Find where the given text appears and provide that cell's center as (X, Y) coordinate. 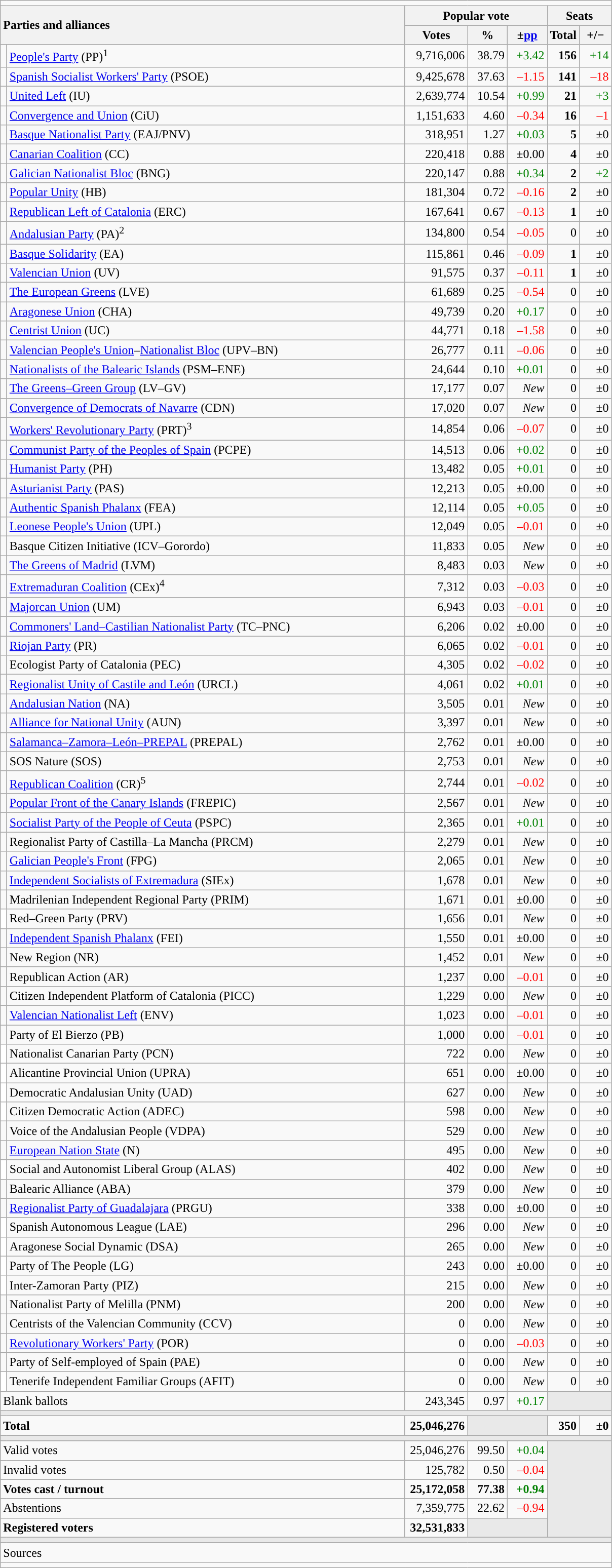
2,753 (436, 761)
3,397 (436, 723)
New Region (NR) (206, 957)
7,312 (436, 586)
49,739 (436, 311)
Registered voters (203, 1527)
–0.11 (527, 273)
Valid votes (203, 1451)
167,641 (436, 212)
–0.09 (527, 254)
Citizen Democratic Action (ADEC) (206, 1112)
2,065 (436, 861)
0.10 (487, 369)
Riojan Party (PR) (206, 646)
Republican Action (AR) (206, 976)
379 (436, 1189)
3,505 (436, 703)
Balearic Alliance (ABA) (206, 1189)
+3 (596, 96)
Sources (306, 1552)
Nationalist Canarian Party (PCN) (206, 1054)
17,020 (436, 408)
Workers' Revolutionary Party (PRT)3 (206, 428)
Popular Front of the Canary Islands (FREPIC) (206, 803)
Nationalist Party of Melilla (PNM) (206, 1304)
Ecologist Party of Catalonia (PEC) (206, 665)
+0.02 (527, 450)
26,777 (436, 350)
–0.06 (527, 350)
722 (436, 1054)
0.20 (487, 311)
296 (436, 1227)
2,365 (436, 822)
+0.04 (527, 1451)
Majorcan Union (UM) (206, 607)
16 (563, 115)
Regionalist Party of Castilla–La Mancha (PRCM) (206, 842)
2,279 (436, 842)
Abstentions (203, 1508)
Authentic Spanish Phalanx (FEA) (206, 507)
1.27 (487, 135)
Galician Nationalist Bloc (BNG) (206, 173)
25,172,058 (436, 1489)
1,452 (436, 957)
91,575 (436, 273)
Seats (580, 16)
–0.94 (527, 1508)
17,177 (436, 388)
Republican Left of Catalonia (ERC) (206, 212)
European Nation State (N) (206, 1150)
Regionalist Unity of Castile and León (URCL) (206, 684)
Popular vote (476, 16)
–0.07 (527, 428)
Spanish Socialist Workers' Party (PSOE) (206, 76)
Spanish Autonomous League (LAE) (206, 1227)
350 (563, 1426)
Red–Green Party (PRV) (206, 919)
Centrists of the Valencian Community (CCV) (206, 1323)
22.62 (487, 1508)
–1.58 (527, 331)
+0.94 (527, 1489)
Basque Nationalist Party (EAJ/PNV) (206, 135)
Voice of the Andalusian People (VDPA) (206, 1131)
0.37 (487, 273)
1,237 (436, 976)
0.54 (487, 233)
2,744 (436, 782)
±pp (527, 35)
Valencian Nationalist Left (ENV) (206, 1015)
181,304 (436, 192)
–1.15 (527, 76)
+0.03 (527, 135)
12,213 (436, 488)
+14 (596, 56)
% (487, 35)
4.60 (487, 115)
Parties and alliances (203, 25)
0.67 (487, 212)
9,716,006 (436, 56)
Basque Citizen Initiative (ICV–Gorordo) (206, 546)
402 (436, 1169)
14,854 (436, 428)
–0.04 (527, 1470)
People's Party (PP)1 (206, 56)
Democratic Andalusian Unity (UAD) (206, 1092)
–0.54 (527, 292)
6,065 (436, 646)
Galician People's Front (FPG) (206, 861)
134,800 (436, 233)
Canarian Coalition (CC) (206, 154)
12,114 (436, 507)
9,425,678 (436, 76)
21 (563, 96)
14,513 (436, 450)
Inter-Zamoran Party (PIZ) (206, 1285)
1,671 (436, 899)
+0.05 (527, 507)
6,943 (436, 607)
141 (563, 76)
125,782 (436, 1470)
243 (436, 1266)
Andalusian Party (PA)2 (206, 233)
+2 (596, 173)
+0.99 (527, 96)
61,689 (436, 292)
Convergence and Union (CiU) (206, 115)
1,656 (436, 919)
Tenerife Independent Familiar Groups (AFIT) (206, 1382)
1,229 (436, 996)
220,147 (436, 173)
4,305 (436, 665)
598 (436, 1112)
+3.42 (527, 56)
32,531,833 (436, 1527)
Valencian Union (UV) (206, 273)
Votes (436, 35)
Alicantine Provincial Union (UPRA) (206, 1073)
529 (436, 1131)
0.97 (487, 1401)
+0.34 (527, 173)
4 (563, 154)
Valencian People's Union–Nationalist Bloc (UPV–BN) (206, 350)
1,023 (436, 1015)
Socialist Party of the People of Ceuta (PSPC) (206, 822)
Salamanca–Zamora–León–PREPAL (PREPAL) (206, 742)
0.18 (487, 331)
0.50 (487, 1470)
Party of The People (LG) (206, 1266)
Party of El Bierzo (PB) (206, 1035)
24,644 (436, 369)
2,639,774 (436, 96)
318,951 (436, 135)
Leonese People's Union (UPL) (206, 527)
Extremaduran Coalition (CEx)4 (206, 586)
2,762 (436, 742)
Alliance for National Unity (AUN) (206, 723)
0.46 (487, 254)
6,206 (436, 626)
Nationalists of the Balearic Islands (PSM–ENE) (206, 369)
11,833 (436, 546)
–0.05 (527, 233)
1,151,633 (436, 115)
–0.13 (527, 212)
13,482 (436, 469)
115,861 (436, 254)
Commoners' Land–Castilian Nationalist Party (TC–PNC) (206, 626)
Convergence of Democrats of Navarre (CDN) (206, 408)
4,061 (436, 684)
Social and Autonomist Liberal Group (ALAS) (206, 1169)
–0.34 (527, 115)
Citizen Independent Platform of Catalonia (PICC) (206, 996)
495 (436, 1150)
Basque Solidarity (EA) (206, 254)
265 (436, 1246)
8,483 (436, 565)
627 (436, 1092)
–18 (596, 76)
1,000 (436, 1035)
+/− (596, 35)
Communist Party of the Peoples of Spain (PCPE) (206, 450)
United Left (IU) (206, 96)
243,345 (436, 1401)
The Greens–Green Group (LV–GV) (206, 388)
38.79 (487, 56)
10.54 (487, 96)
338 (436, 1208)
Aragonese Union (CHA) (206, 311)
5 (563, 135)
Revolutionary Workers' Party (POR) (206, 1343)
0.25 (487, 292)
37.63 (487, 76)
The European Greens (LVE) (206, 292)
7,359,775 (436, 1508)
651 (436, 1073)
Centrist Union (UC) (206, 331)
Independent Socialists of Extremadura (SIEx) (206, 880)
0.11 (487, 350)
200 (436, 1304)
Popular Unity (HB) (206, 192)
Asturianist Party (PAS) (206, 488)
Regionalist Party of Guadalajara (PRGU) (206, 1208)
44,771 (436, 331)
1,550 (436, 938)
SOS Nature (SOS) (206, 761)
2,567 (436, 803)
77.38 (487, 1489)
Andalusian Nation (NA) (206, 703)
Invalid votes (203, 1470)
The Greens of Madrid (LVM) (206, 565)
Votes cast / turnout (203, 1489)
215 (436, 1285)
Republican Coalition (CR)5 (206, 782)
Independent Spanish Phalanx (FEI) (206, 938)
Humanist Party (PH) (206, 469)
156 (563, 56)
–0.16 (527, 192)
220,418 (436, 154)
1,678 (436, 880)
Madrilenian Independent Regional Party (PRIM) (206, 899)
Blank ballots (203, 1401)
99.50 (487, 1451)
12,049 (436, 527)
Party of Self-employed of Spain (PAE) (206, 1362)
0.72 (487, 192)
Aragonese Social Dynamic (DSA) (206, 1246)
–1 (596, 115)
